Output the [X, Y] coordinate of the center of the cell containing the given text.  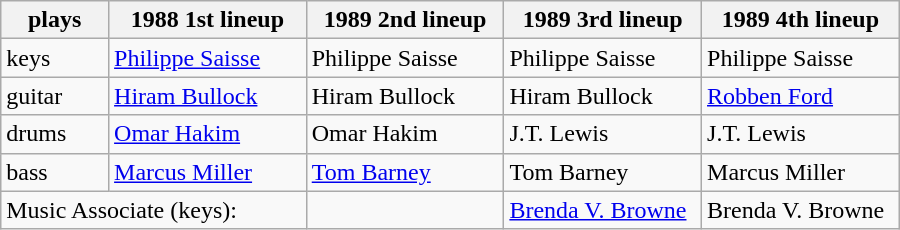
Robben Ford [801, 96]
bass [55, 172]
1989 3rd lineup [603, 20]
keys [55, 58]
1988 1st lineup [208, 20]
Music Associate (keys): [154, 210]
guitar [55, 96]
1989 4th lineup [801, 20]
drums [55, 134]
plays [55, 20]
1989 2nd lineup [405, 20]
